Output the (X, Y) coordinate of the center of the cell containing the given text.  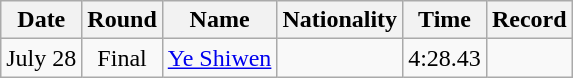
Record (529, 20)
Round (122, 20)
4:28.43 (445, 58)
Ye Shiwen (220, 58)
Time (445, 20)
Nationality (340, 20)
Final (122, 58)
Date (42, 20)
July 28 (42, 58)
Name (220, 20)
